Extract the (x, y) coordinate from the center of the cell holding the provided text.  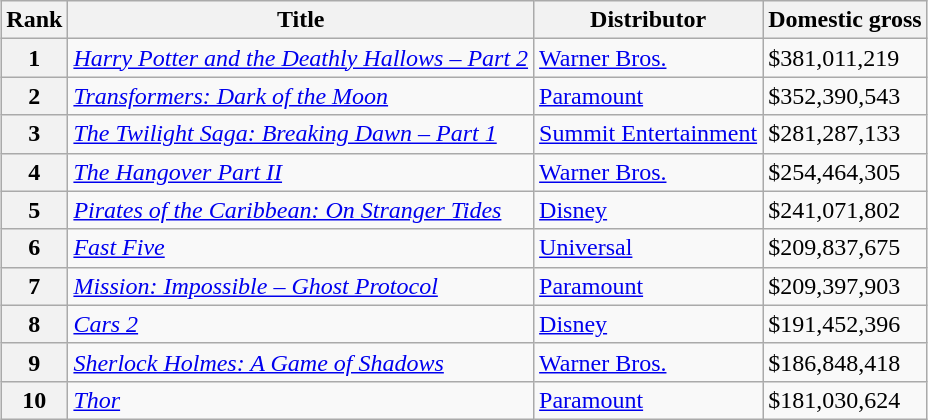
Summit Entertainment (648, 134)
Harry Potter and the Deathly Hallows – Part 2 (301, 58)
10 (34, 400)
$281,287,133 (846, 134)
Sherlock Holmes: A Game of Shadows (301, 362)
9 (34, 362)
Transformers: Dark of the Moon (301, 96)
$209,837,675 (846, 248)
Domestic gross (846, 20)
Title (301, 20)
Cars 2 (301, 324)
$191,452,396 (846, 324)
3 (34, 134)
The Twilight Saga: Breaking Dawn – Part 1 (301, 134)
5 (34, 210)
Fast Five (301, 248)
$381,011,219 (846, 58)
$209,397,903 (846, 286)
$241,071,802 (846, 210)
The Hangover Part II (301, 172)
7 (34, 286)
4 (34, 172)
$352,390,543 (846, 96)
Mission: Impossible – Ghost Protocol (301, 286)
Pirates of the Caribbean: On Stranger Tides (301, 210)
$181,030,624 (846, 400)
Thor (301, 400)
2 (34, 96)
$254,464,305 (846, 172)
Universal (648, 248)
8 (34, 324)
1 (34, 58)
6 (34, 248)
Rank (34, 20)
$186,848,418 (846, 362)
Distributor (648, 20)
